Find where the given text appears and provide that cell's center as [x, y] coordinate. 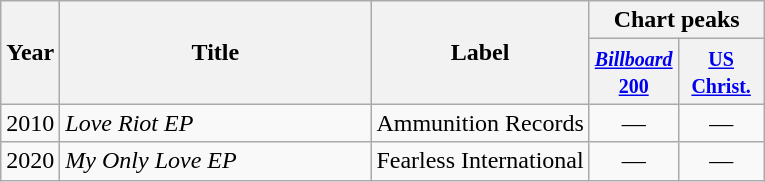
Ammunition Records [480, 123]
US Christ. [721, 72]
Fearless International [480, 161]
Chart peaks [676, 20]
My Only Love EP [216, 161]
2010 [30, 123]
Label [480, 52]
Title [216, 52]
2020 [30, 161]
Billboard 200 [634, 72]
Love Riot EP [216, 123]
Year [30, 52]
